From the cell containing the given text, extract its center point as [x, y] coordinate. 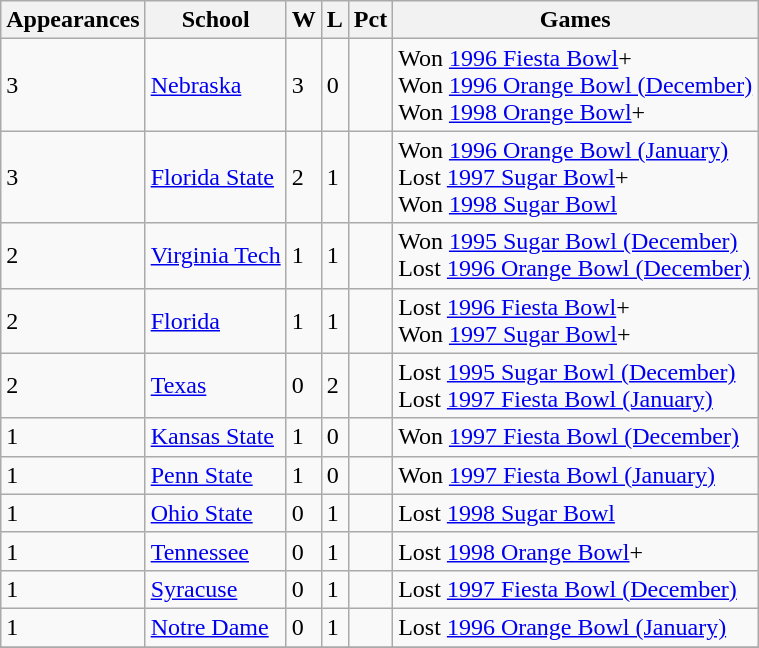
Won 1996 Fiesta Bowl+Won 1996 Orange Bowl (December)Won 1998 Orange Bowl+ [576, 85]
Nebraska [216, 85]
Syracuse [216, 589]
School [216, 20]
Appearances [73, 20]
Florida State [216, 177]
Notre Dame [216, 627]
Texas [216, 386]
W [304, 20]
Penn State [216, 475]
Florida [216, 320]
Won 1997 Fiesta Bowl (January) [576, 475]
L [334, 20]
Won 1995 Sugar Bowl (December)Lost 1996 Orange Bowl (December) [576, 256]
Tennessee [216, 551]
Lost 1995 Sugar Bowl (December)Lost 1997 Fiesta Bowl (January) [576, 386]
Lost 1998 Orange Bowl+ [576, 551]
Kansas State [216, 437]
Games [576, 20]
Lost 1998 Sugar Bowl [576, 513]
Lost 1997 Fiesta Bowl (December) [576, 589]
Ohio State [216, 513]
Pct [370, 20]
Won 1997 Fiesta Bowl (December) [576, 437]
Lost 1996 Orange Bowl (January) [576, 627]
Won 1996 Orange Bowl (January)Lost 1997 Sugar Bowl+Won 1998 Sugar Bowl [576, 177]
Lost 1996 Fiesta Bowl+Won 1997 Sugar Bowl+ [576, 320]
Virginia Tech [216, 256]
